Detect which cell encompasses the target text, then output its [x, y] center coordinate. 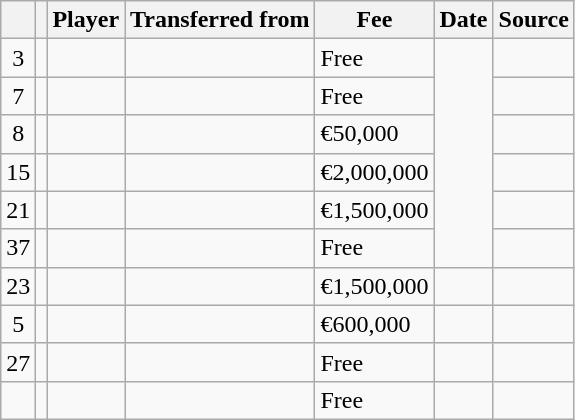
€600,000 [374, 324]
3 [18, 58]
Player [86, 20]
23 [18, 286]
37 [18, 248]
27 [18, 362]
Fee [374, 20]
21 [18, 210]
7 [18, 96]
€50,000 [374, 134]
8 [18, 134]
15 [18, 172]
€2,000,000 [374, 172]
Date [464, 20]
Transferred from [220, 20]
5 [18, 324]
Source [534, 20]
